Identify which cell holds the provided text, then report its [x, y] central coordinate. 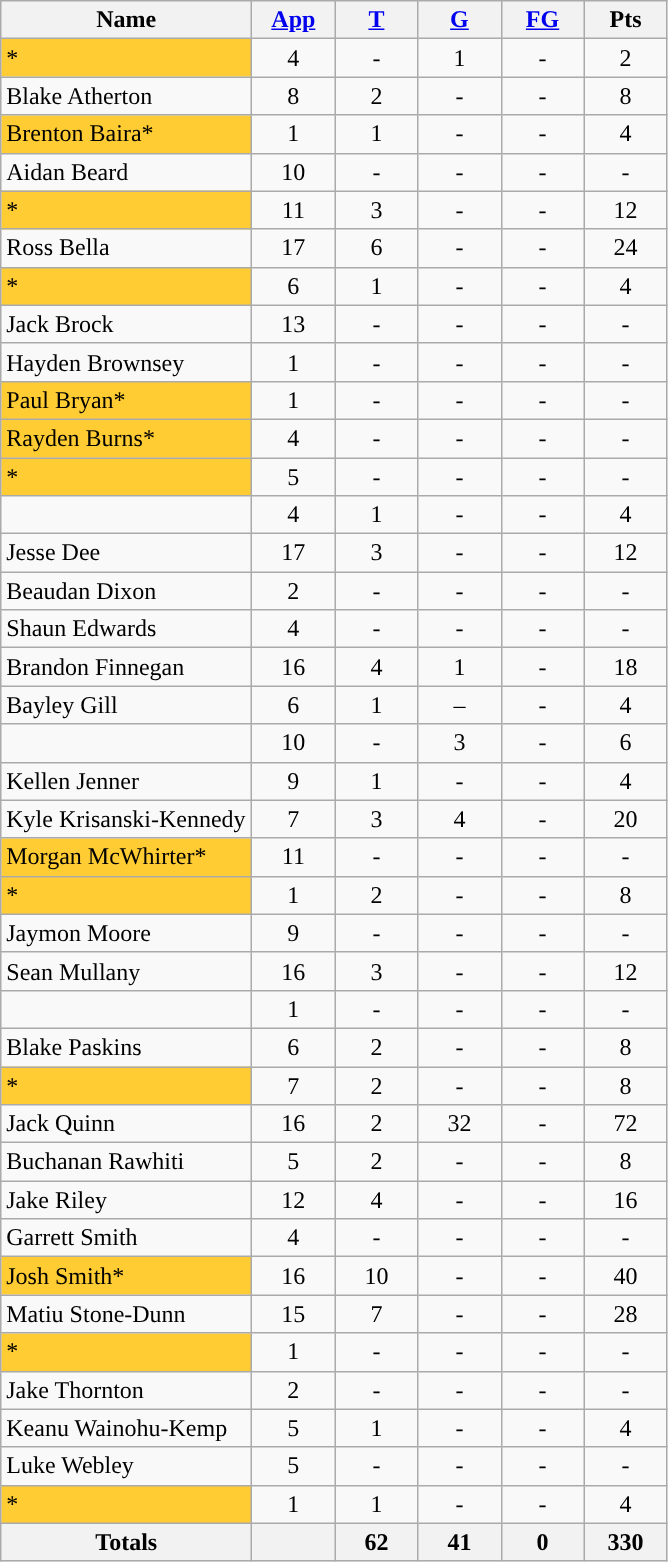
Sean Mullany [126, 971]
Jake Thornton [126, 1390]
Jaymon Moore [126, 933]
20 [626, 819]
Totals [126, 1542]
G [460, 20]
330 [626, 1542]
Matiu Stone-Dunn [126, 1314]
Ross Bella [126, 248]
Blake Atherton [126, 96]
28 [626, 1314]
15 [294, 1314]
72 [626, 1124]
Jesse Dee [126, 553]
Garrett Smith [126, 1238]
Beaudan Dixon [126, 591]
Aidan Beard [126, 172]
Brenton Baira* [126, 134]
Rayden Burns* [126, 438]
Morgan McWhirter* [126, 857]
Pts [626, 20]
41 [460, 1542]
– [460, 705]
FG [542, 20]
Jack Brock [126, 324]
Blake Paskins [126, 1047]
Luke Webley [126, 1466]
Kellen Jenner [126, 781]
32 [460, 1124]
T [376, 20]
Josh Smith* [126, 1276]
13 [294, 324]
18 [626, 667]
Jack Quinn [126, 1124]
App [294, 20]
Brandon Finnegan [126, 667]
Hayden Brownsey [126, 362]
Bayley Gill [126, 705]
0 [542, 1542]
62 [376, 1542]
Name [126, 20]
Shaun Edwards [126, 629]
Kyle Krisanski-Kennedy [126, 819]
Keanu Wainohu-Kemp [126, 1428]
40 [626, 1276]
Buchanan Rawhiti [126, 1162]
24 [626, 248]
Paul Bryan* [126, 400]
Jake Riley [126, 1200]
